Search for the cell housing the specified text and yield its (x, y) center coordinate. 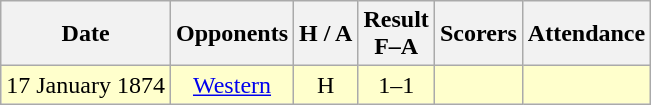
17 January 1874 (86, 85)
H / A (326, 34)
Attendance (586, 34)
H (326, 85)
Opponents (232, 34)
Western (232, 85)
ResultF–A (396, 34)
Date (86, 34)
Scorers (478, 34)
1–1 (396, 85)
